Output the [x, y] coordinate of the center of the cell containing the given text.  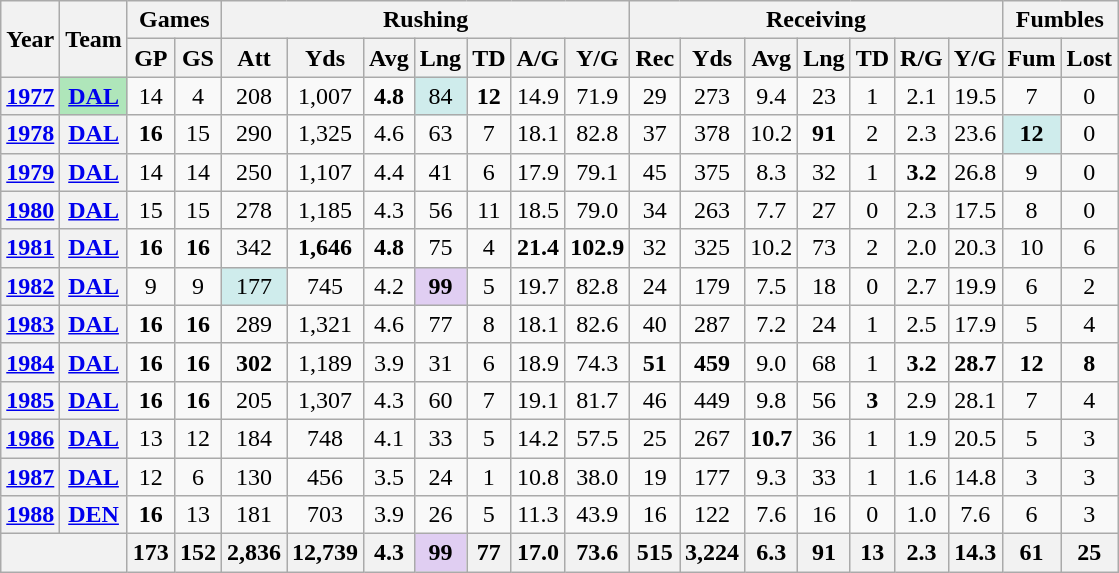
75 [440, 248]
14.8 [975, 477]
14.2 [538, 438]
DEN [94, 515]
63 [440, 134]
130 [254, 477]
41 [440, 172]
1979 [30, 172]
9.3 [772, 477]
378 [712, 134]
73 [824, 248]
1,107 [326, 172]
1,189 [326, 362]
1.9 [922, 438]
449 [712, 400]
250 [254, 172]
Rushing [425, 20]
7.7 [772, 210]
1987 [30, 477]
Fumbles [1060, 20]
459 [712, 362]
19.1 [538, 400]
1,321 [326, 324]
1980 [30, 210]
46 [655, 400]
287 [712, 324]
60 [440, 400]
122 [712, 515]
27 [824, 210]
37 [655, 134]
289 [254, 324]
28.1 [975, 400]
1988 [30, 515]
273 [712, 96]
31 [440, 362]
2.5 [922, 324]
45 [655, 172]
302 [254, 362]
1986 [30, 438]
1.0 [922, 515]
342 [254, 248]
14.3 [975, 553]
Att [254, 58]
173 [150, 553]
205 [254, 400]
57.5 [598, 438]
2.0 [922, 248]
GS [198, 58]
18 [824, 286]
28.7 [975, 362]
3.5 [390, 477]
184 [254, 438]
179 [712, 286]
Rec [655, 58]
9.8 [772, 400]
81.7 [598, 400]
12,739 [326, 553]
6.3 [772, 553]
748 [326, 438]
7.2 [772, 324]
290 [254, 134]
38.0 [598, 477]
Games [174, 20]
1978 [30, 134]
23 [824, 96]
10 [1032, 248]
14.9 [538, 96]
20.3 [975, 248]
10.8 [538, 477]
20.5 [975, 438]
10.7 [772, 438]
4.4 [390, 172]
1983 [30, 324]
23.6 [975, 134]
26 [440, 515]
71.9 [598, 96]
26.8 [975, 172]
19 [655, 477]
325 [712, 248]
51 [655, 362]
Lost [1089, 58]
79.0 [598, 210]
40 [655, 324]
2.7 [922, 286]
1,185 [326, 210]
4.2 [390, 286]
84 [440, 96]
Year [30, 39]
73.6 [598, 553]
375 [712, 172]
1977 [30, 96]
18.9 [538, 362]
21.4 [538, 248]
3,224 [712, 553]
17.5 [975, 210]
208 [254, 96]
68 [824, 362]
18.5 [538, 210]
2,836 [254, 553]
Receiving [816, 20]
19.9 [975, 286]
1982 [30, 286]
9.0 [772, 362]
11 [489, 210]
745 [326, 286]
267 [712, 438]
Team [94, 39]
29 [655, 96]
1984 [30, 362]
1,646 [326, 248]
61 [1032, 553]
263 [712, 210]
102.9 [598, 248]
Fum [1032, 58]
74.3 [598, 362]
19.7 [538, 286]
1.6 [922, 477]
8.3 [772, 172]
1,307 [326, 400]
17.0 [538, 553]
4.1 [390, 438]
34 [655, 210]
9.4 [772, 96]
36 [824, 438]
1,325 [326, 134]
1981 [30, 248]
152 [198, 553]
19.5 [975, 96]
82.6 [598, 324]
11.3 [538, 515]
703 [326, 515]
2.9 [922, 400]
456 [326, 477]
43.9 [598, 515]
7.5 [772, 286]
181 [254, 515]
1985 [30, 400]
515 [655, 553]
278 [254, 210]
GP [150, 58]
1,007 [326, 96]
A/G [538, 58]
2.1 [922, 96]
R/G [922, 58]
79.1 [598, 172]
